Capture the cell that displays the provided text and extract its (x, y) central coordinate. 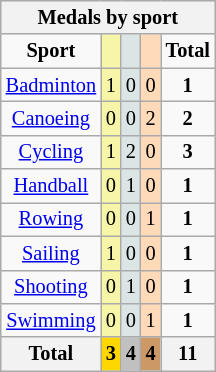
Canoeing (51, 118)
Swimming (51, 320)
Cycling (51, 152)
Handball (51, 186)
Rowing (51, 219)
Sailing (51, 253)
Sport (51, 51)
Medals by sport (108, 17)
Badminton (51, 85)
11 (188, 354)
Shooting (51, 287)
